Locate the cell with the specified text and output its [x, y] center coordinate. 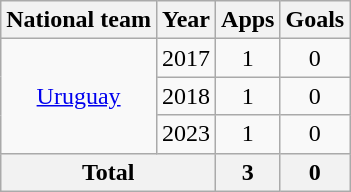
2023 [186, 134]
Apps [248, 20]
Uruguay [79, 96]
3 [248, 172]
Goals [315, 20]
National team [79, 20]
2018 [186, 96]
2017 [186, 58]
Year [186, 20]
Total [108, 172]
